Capture the cell that displays the provided text and extract its (X, Y) central coordinate. 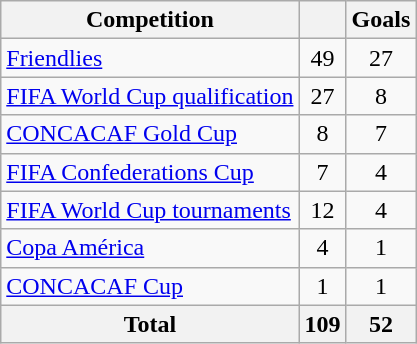
Competition (150, 20)
CONCACAF Cup (150, 286)
12 (322, 210)
49 (322, 58)
FIFA Confederations Cup (150, 172)
Copa América (150, 248)
Friendlies (150, 58)
52 (381, 324)
109 (322, 324)
FIFA World Cup tournaments (150, 210)
Goals (381, 20)
CONCACAF Gold Cup (150, 134)
Total (150, 324)
FIFA World Cup qualification (150, 96)
